Identify which cell holds the provided text, then report its (x, y) central coordinate. 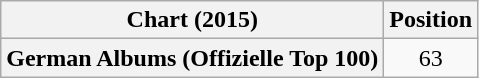
German Albums (Offizielle Top 100) (192, 58)
Position (431, 20)
Chart (2015) (192, 20)
63 (431, 58)
